For the text-containing cell, return its midpoint in (X, Y) coordinate format. 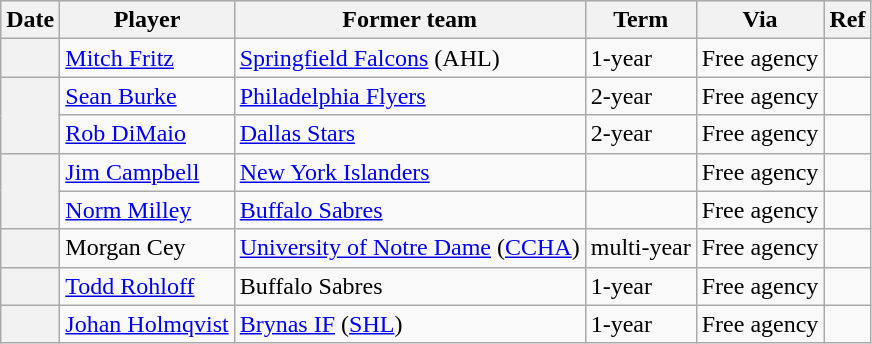
Ref (848, 20)
Morgan Cey (147, 248)
multi-year (640, 248)
Term (640, 20)
Dallas Stars (410, 134)
Player (147, 20)
Date (30, 20)
Springfield Falcons (AHL) (410, 58)
Todd Rohloff (147, 286)
Norm Milley (147, 210)
Former team (410, 20)
University of Notre Dame (CCHA) (410, 248)
New York Islanders (410, 172)
Jim Campbell (147, 172)
Rob DiMaio (147, 134)
Philadelphia Flyers (410, 96)
Johan Holmqvist (147, 324)
Brynas IF (SHL) (410, 324)
Via (760, 20)
Mitch Fritz (147, 58)
Sean Burke (147, 96)
